Output the (x, y) coordinate of the center of the cell containing the given text.  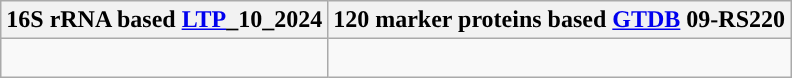
120 marker proteins based GTDB 09-RS220 (560, 20)
16S rRNA based LTP_10_2024 (164, 20)
